Scan for the cell matching the given text and deliver its [x, y] coordinate at center. 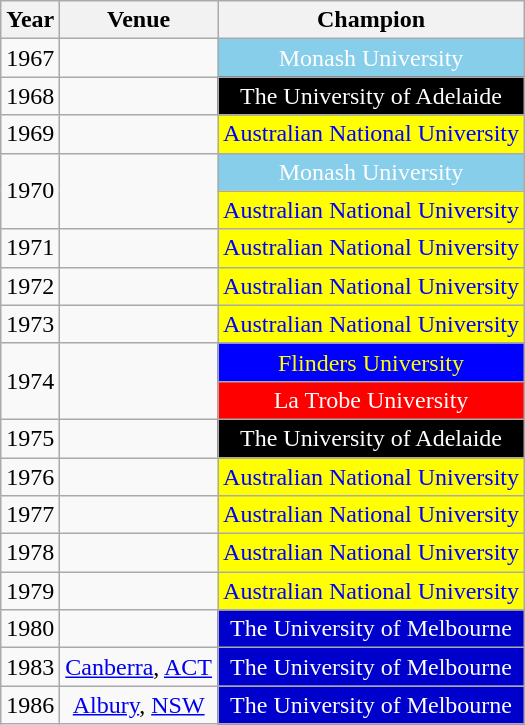
1979 [30, 591]
1983 [30, 667]
Canberra, ACT [139, 667]
1967 [30, 58]
1986 [30, 705]
1969 [30, 134]
1972 [30, 286]
1973 [30, 324]
1975 [30, 438]
Champion [372, 20]
Flinders University [372, 362]
Year [30, 20]
Albury, NSW [139, 705]
1968 [30, 96]
1978 [30, 553]
1980 [30, 629]
1977 [30, 515]
1976 [30, 477]
La Trobe University [372, 400]
1971 [30, 248]
1974 [30, 381]
1970 [30, 191]
Venue [139, 20]
